Capture the cell that displays the provided text and extract its [x, y] central coordinate. 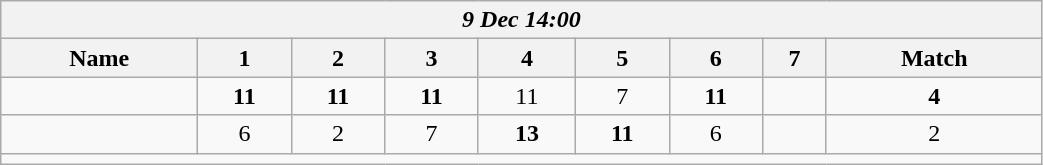
3 [432, 58]
Match [934, 58]
Name [100, 58]
1 [245, 58]
13 [526, 134]
9 Dec 14:00 [522, 20]
5 [622, 58]
